Output the [X, Y] coordinate of the center of the cell containing the given text.  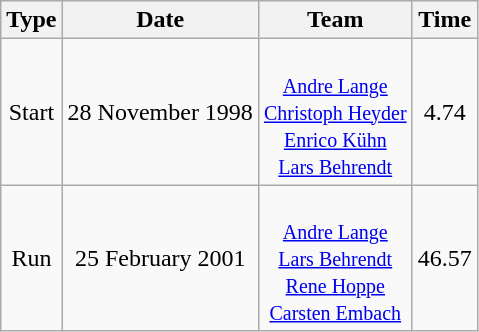
Andre Lange Christoph HeyderEnrico Kühn Lars Behrendt [335, 112]
Start [32, 112]
Time [444, 20]
46.57 [444, 258]
Type [32, 20]
25 February 2001 [160, 258]
4.74 [444, 112]
Team [335, 20]
Andre Lange Lars BehrendtRene Hoppe Carsten Embach [335, 258]
28 November 1998 [160, 112]
Run [32, 258]
Date [160, 20]
